Determine the (x, y) coordinate at the center of the cell enclosing the given text.  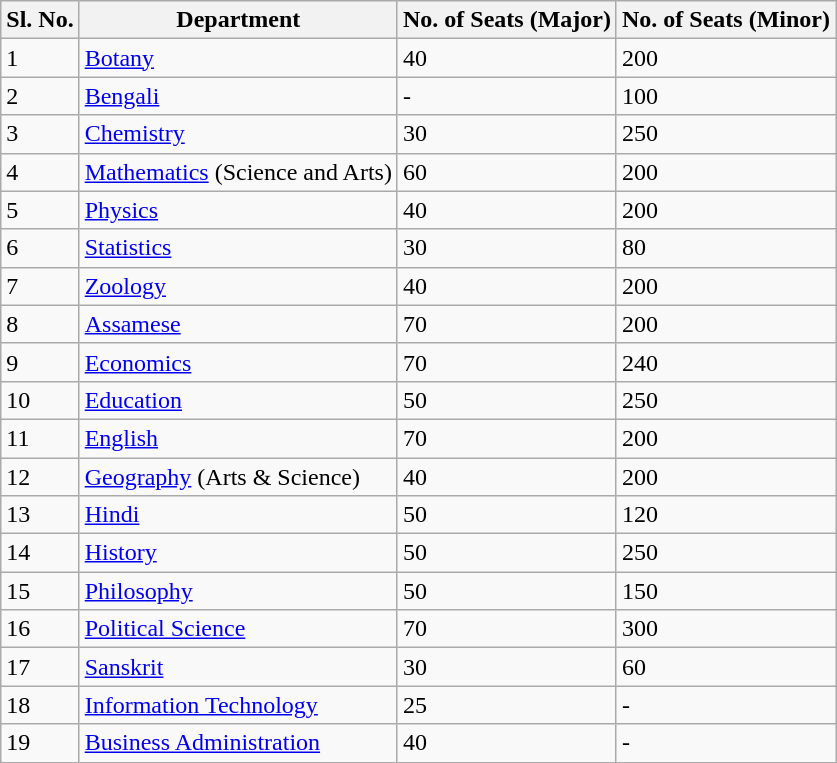
Botany (238, 58)
2 (40, 96)
Mathematics (Science and Arts) (238, 172)
No. of Seats (Major) (506, 20)
Economics (238, 362)
Assamese (238, 324)
Philosophy (238, 591)
12 (40, 477)
Geography (Arts & Science) (238, 477)
9 (40, 362)
Bengali (238, 96)
English (238, 438)
History (238, 553)
7 (40, 286)
1 (40, 58)
No. of Seats (Minor) (726, 20)
Sanskrit (238, 667)
3 (40, 134)
240 (726, 362)
5 (40, 210)
Zoology (238, 286)
Department (238, 20)
4 (40, 172)
16 (40, 629)
Hindi (238, 515)
Sl. No. (40, 20)
Political Science (238, 629)
Physics (238, 210)
17 (40, 667)
150 (726, 591)
10 (40, 400)
6 (40, 248)
Education (238, 400)
11 (40, 438)
18 (40, 705)
8 (40, 324)
300 (726, 629)
15 (40, 591)
100 (726, 96)
Chemistry (238, 134)
13 (40, 515)
14 (40, 553)
25 (506, 705)
19 (40, 743)
Statistics (238, 248)
Information Technology (238, 705)
80 (726, 248)
Business Administration (238, 743)
120 (726, 515)
